Return [X, Y] of the center of cell containing provided text 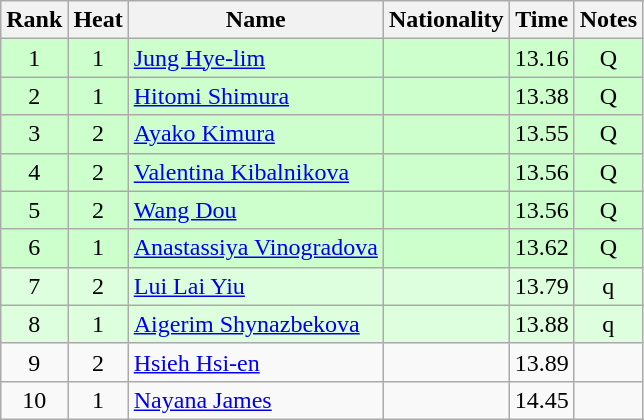
13.62 [542, 248]
Rank [34, 20]
10 [34, 400]
Anastassiya Vinogradova [256, 248]
3 [34, 134]
4 [34, 172]
Hsieh Hsi-en [256, 362]
Wang Dou [256, 210]
Notes [608, 20]
Nayana James [256, 400]
7 [34, 286]
Lui Lai Yiu [256, 286]
6 [34, 248]
8 [34, 324]
Name [256, 20]
Valentina Kibalnikova [256, 172]
13.79 [542, 286]
Jung Hye-lim [256, 58]
Heat [98, 20]
Nationality [446, 20]
Hitomi Shimura [256, 96]
13.38 [542, 96]
5 [34, 210]
13.89 [542, 362]
13.55 [542, 134]
14.45 [542, 400]
Aigerim Shynazbekova [256, 324]
9 [34, 362]
13.16 [542, 58]
Time [542, 20]
Ayako Kimura [256, 134]
13.88 [542, 324]
